Find where the given text appears and provide that cell's center as [x, y] coordinate. 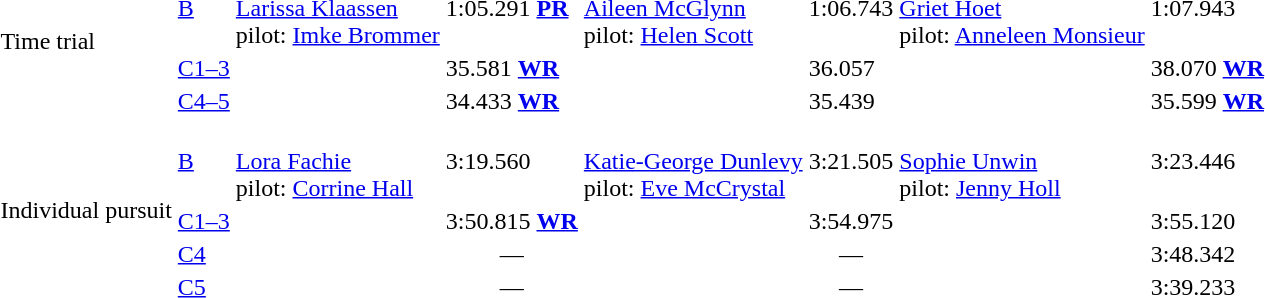
35.581 WR [512, 68]
35.439 [851, 101]
3:23.446 [1207, 161]
3:19.560 [512, 161]
3:55.120 [1207, 221]
3:21.505 [851, 161]
C4 [204, 254]
B [204, 161]
3:48.342 [1207, 254]
3:54.975 [851, 221]
3:50.815 WR [512, 221]
36.057 [851, 68]
Sophie Unwinpilot: Jenny Holl [1022, 161]
Lora Fachiepilot: Corrine Hall [338, 161]
C4–5 [204, 101]
35.599 WR [1207, 101]
38.070 WR [1207, 68]
34.433 WR [512, 101]
Katie-George Dunlevypilot: Eve McCrystal [693, 161]
